Locate the cell with the specified text and output its (X, Y) center coordinate. 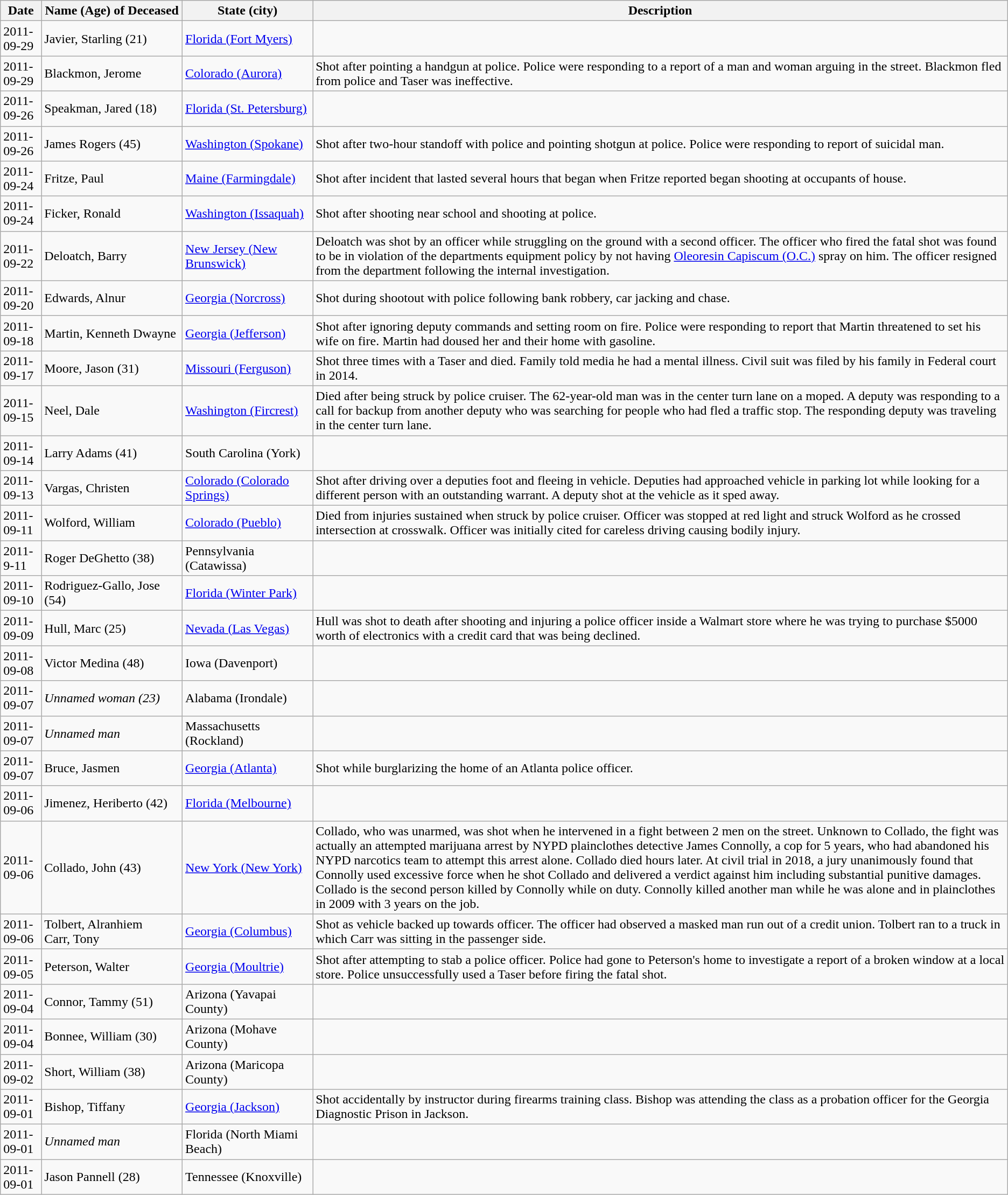
Arizona (Mohave County) (248, 1036)
2011-09-13 (21, 488)
Tolbert, Alranhiem Carr, Tony (112, 932)
New Jersey (New Brunswick) (248, 256)
Florida (Fort Myers) (248, 39)
2011-09-22 (21, 256)
Vargas, Christen (112, 488)
Bishop, Tiffany (112, 1107)
Washington (Spokane) (248, 143)
2011-09-05 (21, 966)
Georgia (Moultrie) (248, 966)
2011-09-08 (21, 663)
2011-09-14 (21, 452)
State (city) (248, 11)
Colorado (Colorado Springs) (248, 488)
Unnamed woman (23) (112, 698)
Maine (Farmingdale) (248, 179)
Jason Pannell (28) (112, 1177)
Missouri (Ferguson) (248, 368)
Martin, Kenneth Dwayne (112, 333)
Peterson, Walter (112, 966)
Colorado (Pueblo) (248, 523)
Hull, Marc (25) (112, 628)
Tennessee (Knoxville) (248, 1177)
Colorado (Aurora) (248, 73)
2011-09-20 (21, 298)
Moore, Jason (31) (112, 368)
Shot after shooting near school and shooting at police. (660, 213)
Speakman, Jared (18) (112, 109)
Short, William (38) (112, 1072)
2011-09-11 (21, 523)
Georgia (Jackson) (248, 1107)
Ficker, Ronald (112, 213)
Florida (Melbourne) (248, 803)
Javier, Starling (21) (112, 39)
Fritze, Paul (112, 179)
2011-09-18 (21, 333)
Arizona (Yavapai County) (248, 1002)
Florida (North Miami Beach) (248, 1142)
Georgia (Jefferson) (248, 333)
Florida (St. Petersburg) (248, 109)
Georgia (Columbus) (248, 932)
Neel, Dale (112, 410)
South Carolina (York) (248, 452)
Jimenez, Heriberto (42) (112, 803)
Victor Medina (48) (112, 663)
Deloatch, Barry (112, 256)
Shot after two-hour standoff with police and pointing shotgun at police. Police were responding to report of suicidal man. (660, 143)
Larry Adams (41) (112, 452)
Massachusetts (Rockland) (248, 733)
Georgia (Atlanta) (248, 768)
Roger DeGhetto (38) (112, 558)
Edwards, Alnur (112, 298)
Pennsylvania (Catawissa) (248, 558)
New York (New York) (248, 867)
Bonnee, William (30) (112, 1036)
2011-09-15 (21, 410)
2011-9-11 (21, 558)
Collado, John (43) (112, 867)
Bruce, Jasmen (112, 768)
Connor, Tammy (51) (112, 1002)
Description (660, 11)
Blackmon, Jerome (112, 73)
2011-09-09 (21, 628)
Date (21, 11)
Shot three times with a Taser and died. Family told media he had a mental illness. Civil suit was filed by his family in Federal court in 2014. (660, 368)
Name (Age) of Deceased (112, 11)
Washington (Issaquah) (248, 213)
2011-09-10 (21, 593)
Alabama (Irondale) (248, 698)
Shot while burglarizing the home of an Atlanta police officer. (660, 768)
Rodriguez-Gallo, Jose (54) (112, 593)
Florida (Winter Park) (248, 593)
James Rogers (45) (112, 143)
Washington (Fircrest) (248, 410)
2011-09-17 (21, 368)
Shot after incident that lasted several hours that began when Fritze reported began shooting at occupants of house. (660, 179)
Iowa (Davenport) (248, 663)
Wolford, William (112, 523)
Shot during shootout with police following bank robbery, car jacking and chase. (660, 298)
Georgia (Norcross) (248, 298)
Nevada (Las Vegas) (248, 628)
Arizona (Maricopa County) (248, 1072)
2011-09-02 (21, 1072)
